Detect which cell encompasses the target text, then output its (X, Y) center coordinate. 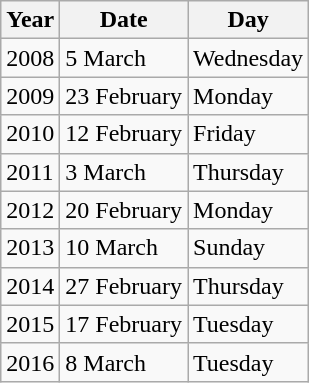
Friday (248, 134)
2015 (30, 324)
Date (124, 20)
12 February (124, 134)
2010 (30, 134)
3 March (124, 172)
2009 (30, 96)
Year (30, 20)
23 February (124, 96)
2008 (30, 58)
17 February (124, 324)
27 February (124, 286)
8 March (124, 362)
5 March (124, 58)
10 March (124, 248)
Sunday (248, 248)
2014 (30, 286)
20 February (124, 210)
2013 (30, 248)
Day (248, 20)
Wednesday (248, 58)
2012 (30, 210)
2011 (30, 172)
2016 (30, 362)
